For the text-containing cell, return its midpoint in [X, Y] coordinate format. 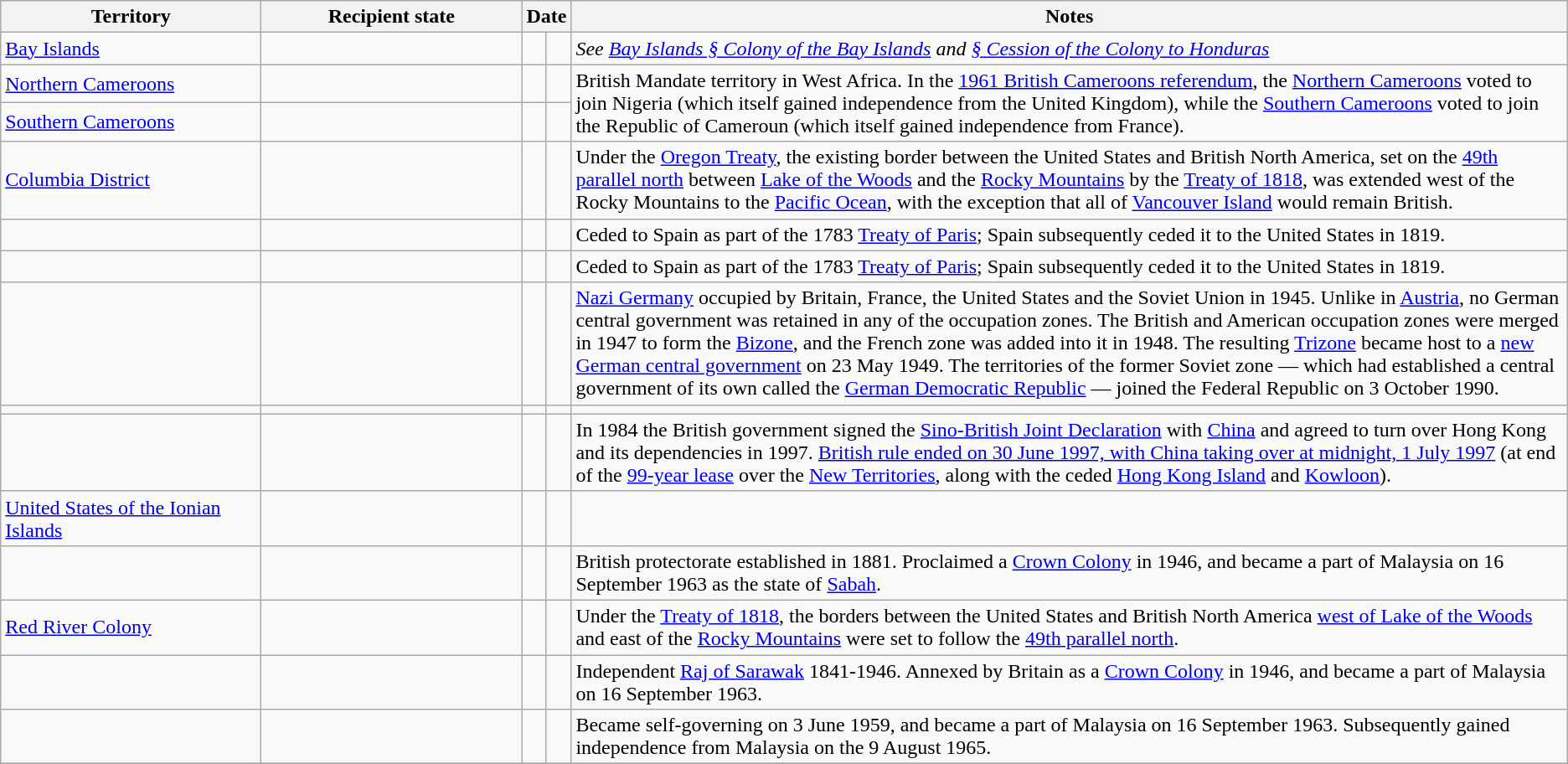
Territory [131, 17]
Northern Cameroons [131, 84]
Recipient state [392, 17]
Notes [1069, 17]
Southern Cameroons [131, 122]
Date [546, 17]
Red River Colony [131, 627]
See Bay Islands § Colony of the Bay Islands and § Cession of the Colony to Honduras [1069, 49]
Independent Raj of Sarawak 1841-1946. Annexed by Britain as a Crown Colony in 1946, and became a part of Malaysia on 16 September 1963. [1069, 682]
Columbia District [131, 180]
United States of the Ionian Islands [131, 518]
Bay Islands [131, 49]
